From the cell containing the given text, extract its center point as (X, Y) coordinate. 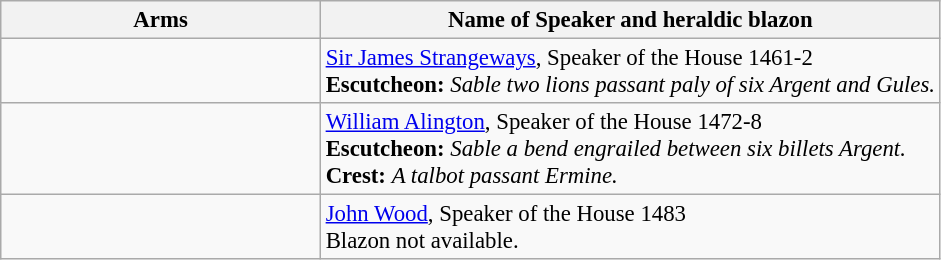
Sir James Strangeways, Speaker of the House 1461-2Escutcheon: Sable two lions passant paly of six Argent and Gules. (630, 72)
John Wood, Speaker of the House 1483Blazon not available. (630, 228)
Name of Speaker and heraldic blazon (630, 20)
William Alington, Speaker of the House 1472-8Escutcheon: Sable a bend engrailed between six billets Argent. Crest: A talbot passant Ermine. (630, 149)
Arms (161, 20)
